For the text-containing cell, return its midpoint in [X, Y] coordinate format. 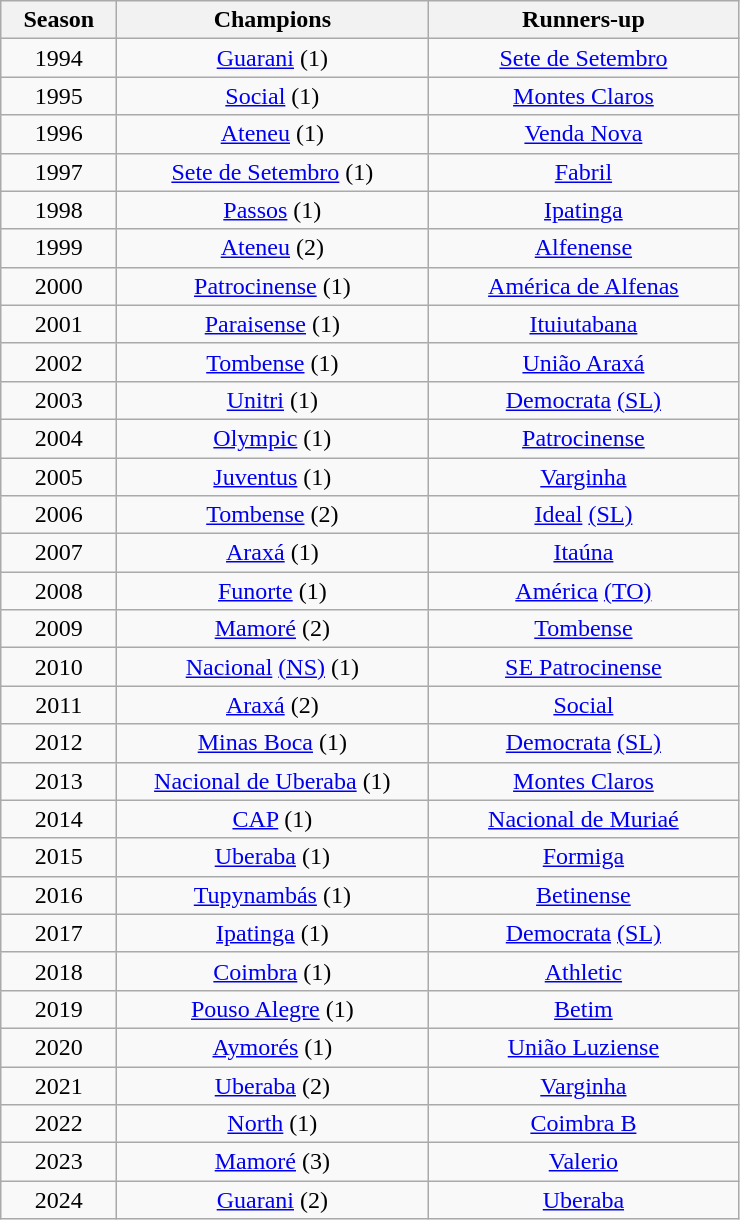
2009 [59, 629]
1999 [59, 248]
2011 [59, 705]
CAP (1) [272, 819]
2001 [59, 324]
2021 [59, 1085]
Minas Boca (1) [272, 743]
Araxá (1) [272, 553]
Nacional de Muriaé [584, 819]
Uberaba (1) [272, 857]
Sete de Setembro [584, 58]
2016 [59, 895]
Pouso Alegre (1) [272, 1009]
Formiga [584, 857]
Ituiutabana [584, 324]
Uberaba [584, 1200]
Season [59, 20]
Betinense [584, 895]
1995 [59, 96]
América (TO) [584, 591]
1998 [59, 210]
Valerio [584, 1162]
Athletic [584, 971]
2010 [59, 667]
Araxá (2) [272, 705]
Tombense (1) [272, 362]
Betim [584, 1009]
Tombense (2) [272, 515]
Social [584, 705]
Ipatinga (1) [272, 933]
Coimbra B [584, 1124]
2017 [59, 933]
Patrocinense (1) [272, 286]
Unitri (1) [272, 400]
1997 [59, 172]
Ipatinga [584, 210]
Itaúna [584, 553]
1996 [59, 134]
2012 [59, 743]
2008 [59, 591]
Patrocinense [584, 438]
Nacional de Uberaba (1) [272, 781]
Mamoré (3) [272, 1162]
North (1) [272, 1124]
União Araxá [584, 362]
Runners-up [584, 20]
Ateneu (2) [272, 248]
Guarani (2) [272, 1200]
2000 [59, 286]
Tombense [584, 629]
Mamoré (2) [272, 629]
Juventus (1) [272, 477]
2018 [59, 971]
Tupynambás (1) [272, 895]
Venda Nova [584, 134]
2013 [59, 781]
2014 [59, 819]
2022 [59, 1124]
Funorte (1) [272, 591]
Uberaba (2) [272, 1085]
2019 [59, 1009]
Paraisense (1) [272, 324]
2024 [59, 1200]
Social (1) [272, 96]
2007 [59, 553]
2002 [59, 362]
Ideal (SL) [584, 515]
União Luziense [584, 1047]
2004 [59, 438]
Aymorés (1) [272, 1047]
Alfenense [584, 248]
Guarani (1) [272, 58]
Fabril [584, 172]
2006 [59, 515]
Champions [272, 20]
2023 [59, 1162]
América de Alfenas [584, 286]
Nacional (NS) (1) [272, 667]
2005 [59, 477]
2015 [59, 857]
1994 [59, 58]
Olympic (1) [272, 438]
SE Patrocinense [584, 667]
Passos (1) [272, 210]
Ateneu (1) [272, 134]
Sete de Setembro (1) [272, 172]
Coimbra (1) [272, 971]
2020 [59, 1047]
2003 [59, 400]
